Pinpoint the cell where the given text exists, returning its (X, Y) midpoint coordinate. 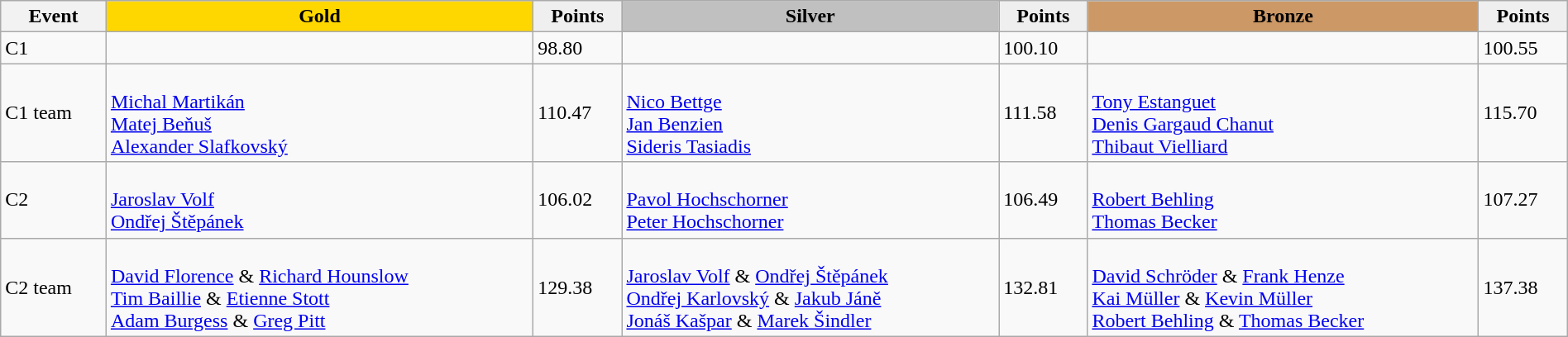
Event (54, 17)
107.27 (1523, 200)
115.70 (1523, 112)
106.02 (577, 200)
Silver (810, 17)
C2 (54, 200)
132.81 (1044, 287)
Robert BehlingThomas Becker (1284, 200)
C2 team (54, 287)
98.80 (577, 48)
129.38 (577, 287)
C1 team (54, 112)
100.10 (1044, 48)
David Florence & Richard HounslowTim Baillie & Etienne StottAdam Burgess & Greg Pitt (319, 287)
106.49 (1044, 200)
David Schröder & Frank HenzeKai Müller & Kevin MüllerRobert Behling & Thomas Becker (1284, 287)
Gold (319, 17)
137.38 (1523, 287)
Pavol HochschornerPeter Hochschorner (810, 200)
100.55 (1523, 48)
Jaroslav VolfOndřej Štěpánek (319, 200)
Michal MartikánMatej BeňušAlexander Slafkovský (319, 112)
110.47 (577, 112)
Tony EstanguetDenis Gargaud ChanutThibaut Vielliard (1284, 112)
Nico BettgeJan BenzienSideris Tasiadis (810, 112)
Jaroslav Volf & Ondřej ŠtěpánekOndřej Karlovský & Jakub JáněJonáš Kašpar & Marek Šindler (810, 287)
C1 (54, 48)
Bronze (1284, 17)
111.58 (1044, 112)
